Search for the cell housing the specified text and yield its [X, Y] center coordinate. 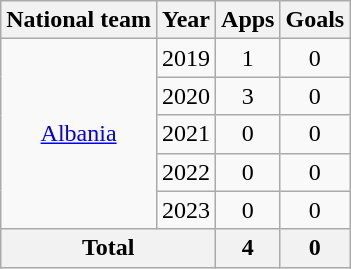
Year [186, 20]
National team [79, 20]
Apps [248, 20]
2021 [186, 134]
1 [248, 58]
2023 [186, 210]
2019 [186, 58]
Albania [79, 134]
4 [248, 248]
2020 [186, 96]
Goals [315, 20]
2022 [186, 172]
3 [248, 96]
Total [108, 248]
